Locate the cell with the specified text and output its [x, y] center coordinate. 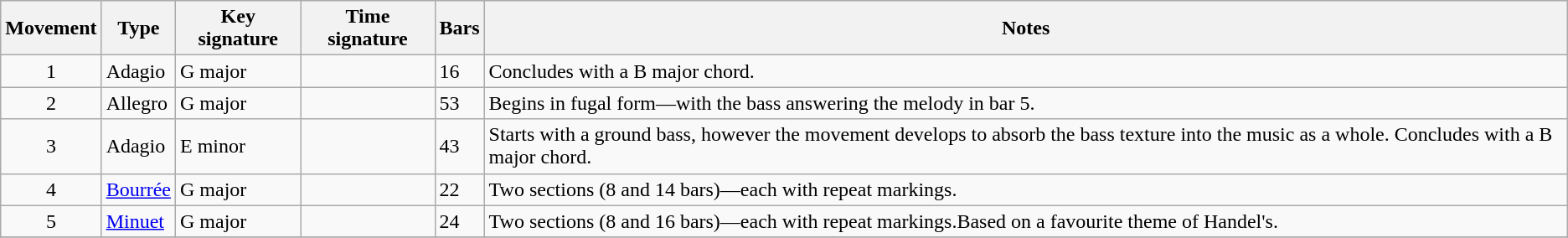
Minuet [138, 221]
53 [459, 103]
16 [459, 71]
1 [51, 71]
Concludes with a B major chord. [1025, 71]
24 [459, 221]
3 [51, 146]
Begins in fugal form—with the bass answering the melody in bar 5. [1025, 103]
Allegro [138, 103]
4 [51, 189]
43 [459, 146]
Notes [1025, 28]
Key signature [238, 28]
22 [459, 189]
Starts with a ground bass, however the movement develops to absorb the bass texture into the music as a whole. Concludes with a B major chord. [1025, 146]
Two sections (8 and 14 bars)—each with repeat markings. [1025, 189]
Movement [51, 28]
E minor [238, 146]
Type [138, 28]
Time signature [368, 28]
Two sections (8 and 16 bars)—each with repeat markings.Based on a favourite theme of Handel's. [1025, 221]
Bars [459, 28]
2 [51, 103]
Bourrée [138, 189]
5 [51, 221]
